Pinpoint the cell where the given text exists, returning its [x, y] midpoint coordinate. 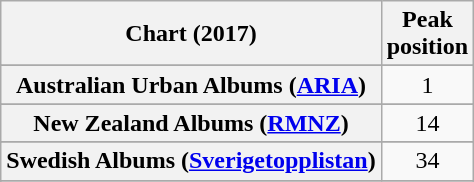
1 [427, 85]
14 [427, 123]
Australian Urban Albums (ARIA) [191, 85]
Peakposition [427, 34]
34 [427, 161]
Swedish Albums (Sverigetopplistan) [191, 161]
Chart (2017) [191, 34]
New Zealand Albums (RMNZ) [191, 123]
